Pinpoint the cell where the given text exists, returning its [X, Y] midpoint coordinate. 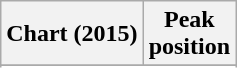
Chart (2015) [72, 34]
Peakposition [189, 34]
